Extract the [x, y] coordinate from the center of the cell holding the provided text.  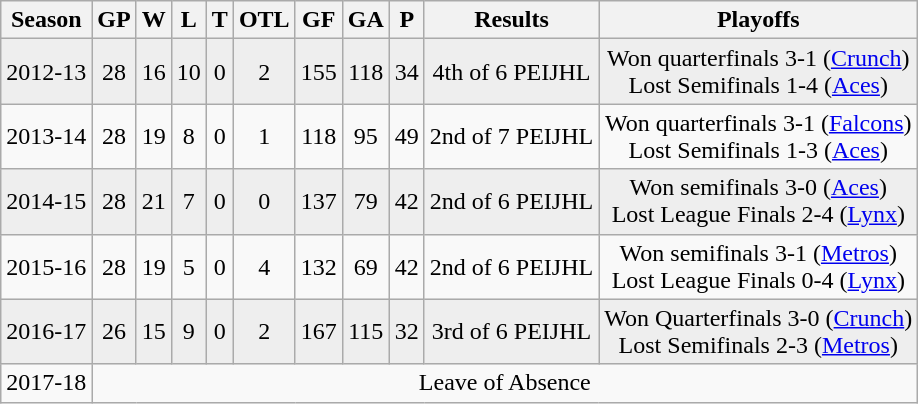
21 [154, 202]
32 [406, 332]
Season [46, 20]
2nd of 7 PEIJHL [511, 136]
L [188, 20]
Won semifinals 3-0 (Aces) Lost League Finals 2-4 (Lynx) [758, 202]
Results [511, 20]
Won semifinals 3-1 (Metros) Lost League Finals 0-4 (Lynx) [758, 266]
GA [366, 20]
4th of 6 PEIJHL [511, 72]
155 [318, 72]
2017-18 [46, 383]
W [154, 20]
10 [188, 72]
Won Quarterfinals 3-0 (Crunch)Lost Semifinals 2-3 (Metros) [758, 332]
Won quarterfinals 3-1 (Falcons) Lost Semifinals 1-3 (Aces) [758, 136]
5 [188, 266]
2014-15 [46, 202]
Won quarterfinals 3-1 (Crunch) Lost Semifinals 1-4 (Aces) [758, 72]
167 [318, 332]
16 [154, 72]
4 [264, 266]
15 [154, 332]
T [220, 20]
GP [114, 20]
P [406, 20]
9 [188, 332]
1 [264, 136]
GF [318, 20]
2015-16 [46, 266]
95 [366, 136]
OTL [264, 20]
3rd of 6 PEIJHL [511, 332]
Leave of Absence [505, 383]
2012-13 [46, 72]
49 [406, 136]
2013-14 [46, 136]
Playoffs [758, 20]
69 [366, 266]
79 [366, 202]
34 [406, 72]
115 [366, 332]
137 [318, 202]
8 [188, 136]
7 [188, 202]
2016-17 [46, 332]
26 [114, 332]
132 [318, 266]
